Locate the cell with the specified text and output its [X, Y] center coordinate. 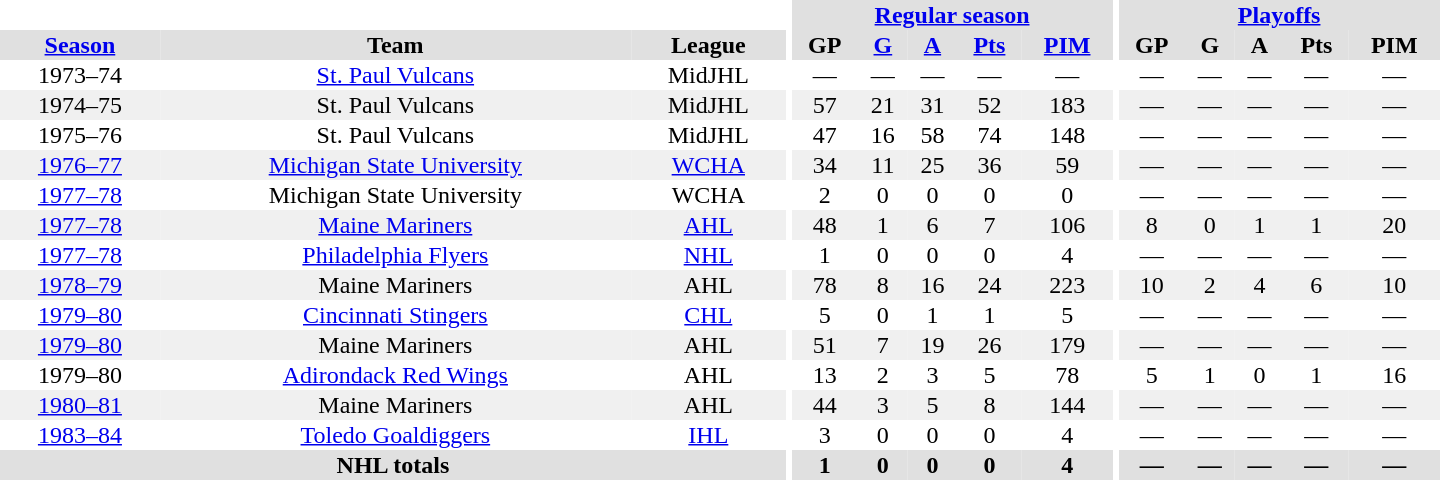
Cincinnati Stingers [396, 315]
CHL [708, 315]
1980–81 [80, 405]
1974–75 [80, 105]
24 [989, 285]
144 [1068, 405]
1975–76 [80, 135]
NHL totals [393, 465]
Season [80, 45]
1973–74 [80, 75]
Philadelphia Flyers [396, 255]
26 [989, 345]
11 [883, 165]
148 [1068, 135]
36 [989, 165]
44 [824, 405]
20 [1394, 225]
13 [824, 375]
59 [1068, 165]
52 [989, 105]
NHL [708, 255]
48 [824, 225]
Team [396, 45]
1983–84 [80, 435]
179 [1068, 345]
Toledo Goaldiggers [396, 435]
47 [824, 135]
58 [933, 135]
74 [989, 135]
Playoffs [1279, 15]
IHL [708, 435]
Regular season [952, 15]
1978–79 [80, 285]
57 [824, 105]
21 [883, 105]
51 [824, 345]
223 [1068, 285]
34 [824, 165]
19 [933, 345]
31 [933, 105]
106 [1068, 225]
League [708, 45]
183 [1068, 105]
25 [933, 165]
1976–77 [80, 165]
Adirondack Red Wings [396, 375]
